Identify which cell holds the provided text, then report its [X, Y] central coordinate. 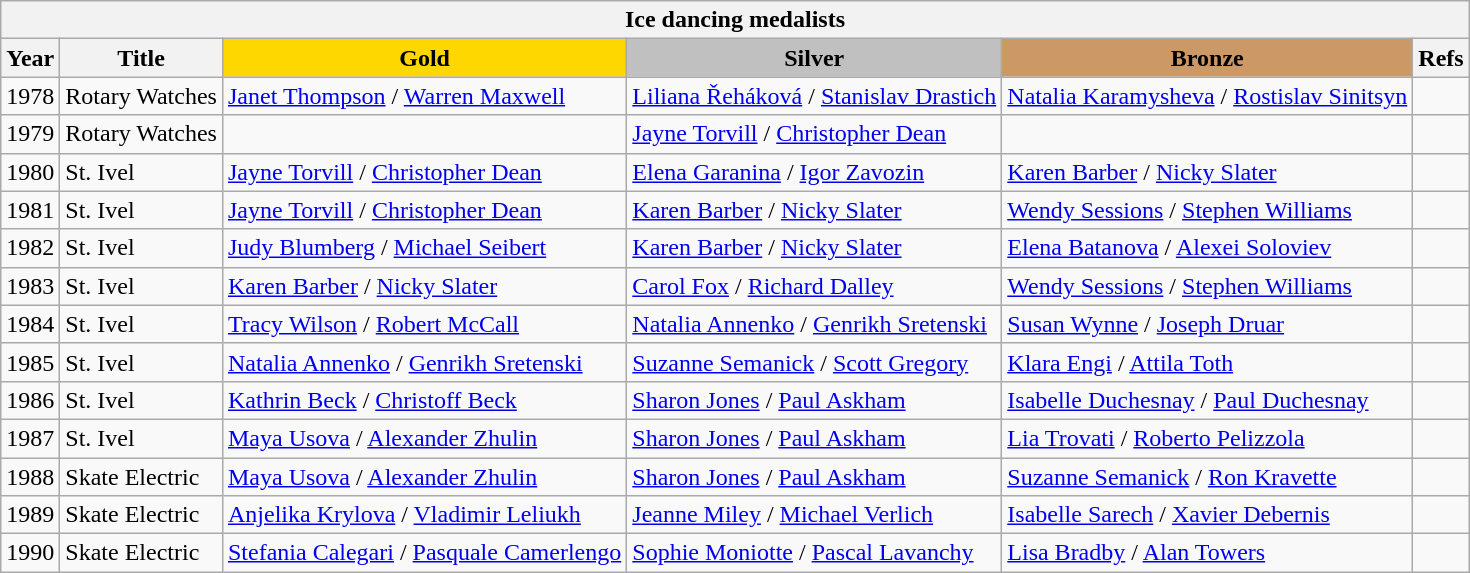
Susan Wynne / Joseph Druar [1208, 324]
1983 [30, 286]
Lisa Bradby / Alan Towers [1208, 553]
1981 [30, 210]
Isabelle Sarech / Xavier Debernis [1208, 515]
Elena Batanova / Alexei Soloviev [1208, 248]
1984 [30, 324]
Title [142, 58]
Sophie Moniotte / Pascal Lavanchy [814, 553]
Ice dancing medalists [735, 20]
1982 [30, 248]
1988 [30, 477]
1986 [30, 400]
Elena Garanina / Igor Zavozin [814, 172]
Kathrin Beck / Christoff Beck [424, 400]
Suzanne Semanick / Ron Kravette [1208, 477]
Carol Fox / Richard Dalley [814, 286]
1980 [30, 172]
1985 [30, 362]
Gold [424, 58]
1978 [30, 96]
Bronze [1208, 58]
Refs [1441, 58]
Jeanne Miley / Michael Verlich [814, 515]
Natalia Karamysheva / Rostislav Sinitsyn [1208, 96]
1979 [30, 134]
Liliana Řeháková / Stanislav Drastich [814, 96]
Stefania Calegari / Pasquale Camerlengo [424, 553]
Anjelika Krylova / Vladimir Leliukh [424, 515]
Janet Thompson / Warren Maxwell [424, 96]
1990 [30, 553]
Year [30, 58]
Silver [814, 58]
Tracy Wilson / Robert McCall [424, 324]
1987 [30, 438]
Suzanne Semanick / Scott Gregory [814, 362]
Judy Blumberg / Michael Seibert [424, 248]
Lia Trovati / Roberto Pelizzola [1208, 438]
1989 [30, 515]
Klara Engi / Attila Toth [1208, 362]
Isabelle Duchesnay / Paul Duchesnay [1208, 400]
